From the cell containing the given text, extract its center point as (x, y) coordinate. 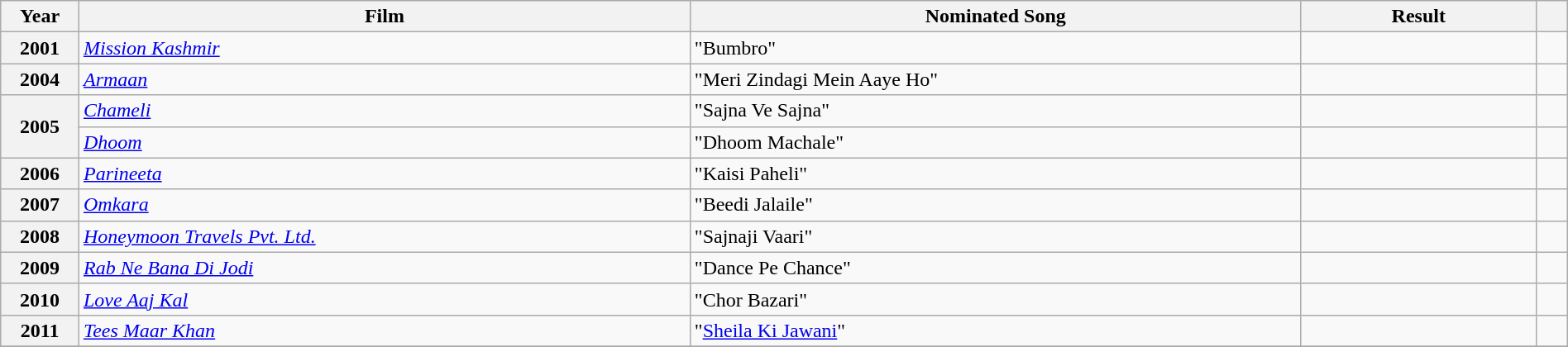
Dhoom (384, 142)
Film (384, 17)
Omkara (384, 205)
Tees Maar Khan (384, 330)
2006 (40, 173)
2004 (40, 79)
"Bumbro" (996, 48)
"Dhoom Machale" (996, 142)
2005 (40, 126)
Chameli (384, 111)
2009 (40, 268)
Nominated Song (996, 17)
2001 (40, 48)
Result (1418, 17)
2011 (40, 330)
"Sheila Ki Jawani" (996, 330)
Rab Ne Bana Di Jodi (384, 268)
"Sajna Ve Sajna" (996, 111)
Armaan (384, 79)
"Sajnaji Vaari" (996, 236)
Love Aaj Kal (384, 299)
"Chor Bazari" (996, 299)
Mission Kashmir (384, 48)
"Dance Pe Chance" (996, 268)
2008 (40, 236)
"Beedi Jalaile" (996, 205)
2007 (40, 205)
"Kaisi Paheli" (996, 173)
2010 (40, 299)
Honeymoon Travels Pvt. Ltd. (384, 236)
Year (40, 17)
"Meri Zindagi Mein Aaye Ho" (996, 79)
Parineeta (384, 173)
